Identify which cell holds the provided text, then report its (x, y) central coordinate. 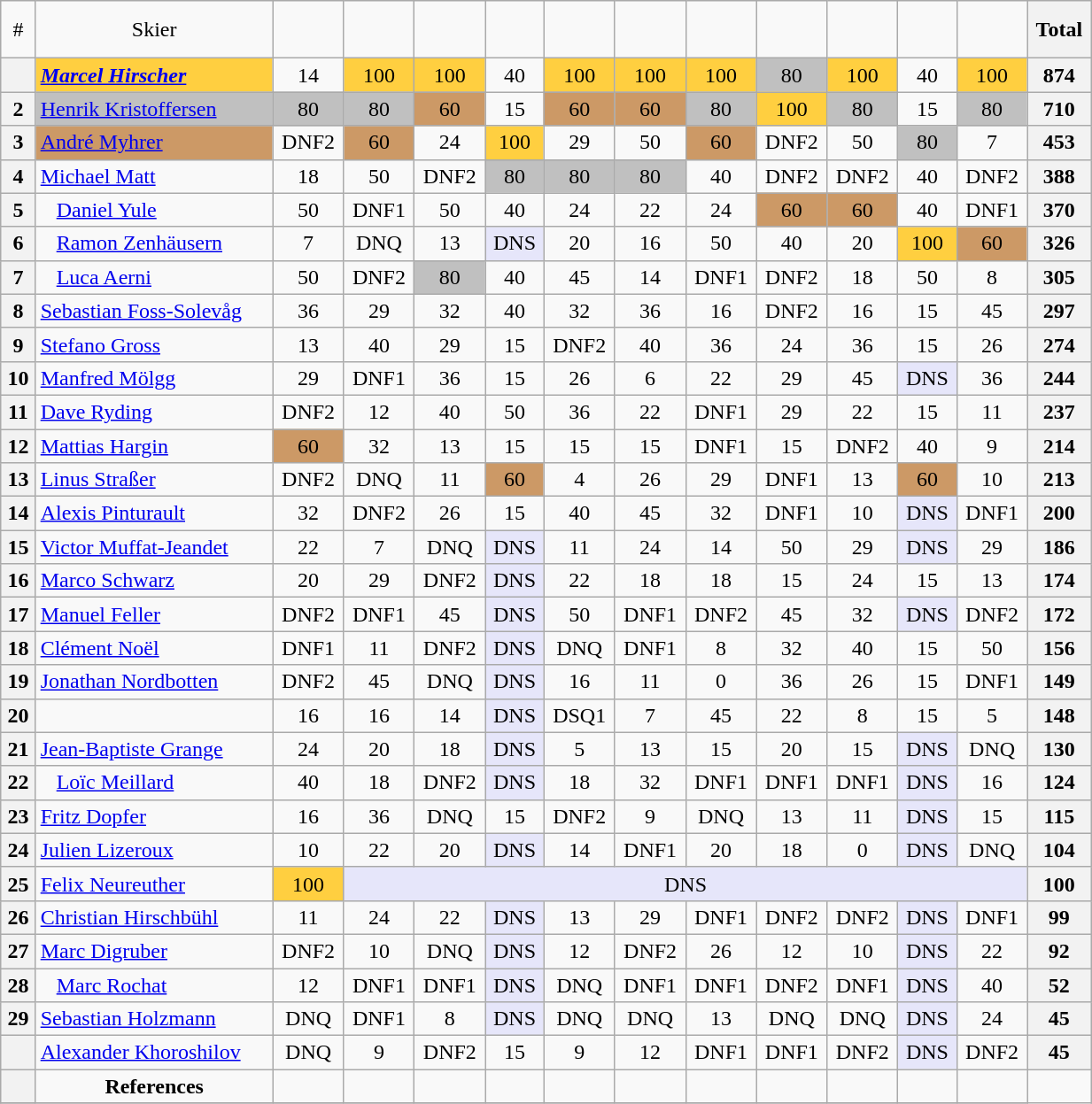
Victor Muffat-Jeandet (154, 547)
Dave Ryding (154, 412)
Manuel Feller (154, 614)
130 (1059, 749)
213 (1059, 480)
Christian Hirschbühl (154, 917)
148 (1059, 715)
References (154, 1086)
27 (18, 951)
305 (1059, 277)
Sebastian Holzmann (154, 1019)
244 (1059, 378)
115 (1059, 816)
28 (18, 985)
Mattias Hargin (154, 445)
297 (1059, 311)
3 (18, 143)
453 (1059, 143)
104 (1059, 850)
214 (1059, 445)
186 (1059, 547)
274 (1059, 344)
124 (1059, 783)
André Myhrer (154, 143)
237 (1059, 412)
Michael Matt (154, 176)
# (18, 30)
Marc Digruber (154, 951)
388 (1059, 176)
149 (1059, 682)
Alexander Khoroshilov (154, 1053)
Skier (154, 30)
21 (18, 749)
Marco Schwarz (154, 581)
Jonathan Nordbotten (154, 682)
710 (1059, 109)
23 (18, 816)
326 (1059, 243)
Linus Straßer (154, 480)
19 (18, 682)
DSQ1 (579, 715)
17 (18, 614)
156 (1059, 648)
25 (18, 884)
Marcel Hirscher (154, 75)
874 (1059, 75)
52 (1059, 985)
Julien Lizeroux (154, 850)
Stefano Gross (154, 344)
99 (1059, 917)
Fritz Dopfer (154, 816)
Luca Aerni (154, 277)
172 (1059, 614)
Ramon Zenhäusern (154, 243)
Loïc Meillard (154, 783)
Daniel Yule (154, 210)
174 (1059, 581)
Henrik Kristoffersen (154, 109)
92 (1059, 951)
Sebastian Foss-Solevåg (154, 311)
Manfred Mölgg (154, 378)
200 (1059, 513)
Clément Noël (154, 648)
Jean-Baptiste Grange (154, 749)
Alexis Pinturault (154, 513)
Marc Rochat (154, 985)
Felix Neureuther (154, 884)
Total (1059, 30)
370 (1059, 210)
2 (18, 109)
